Capture the cell that displays the provided text and extract its (X, Y) central coordinate. 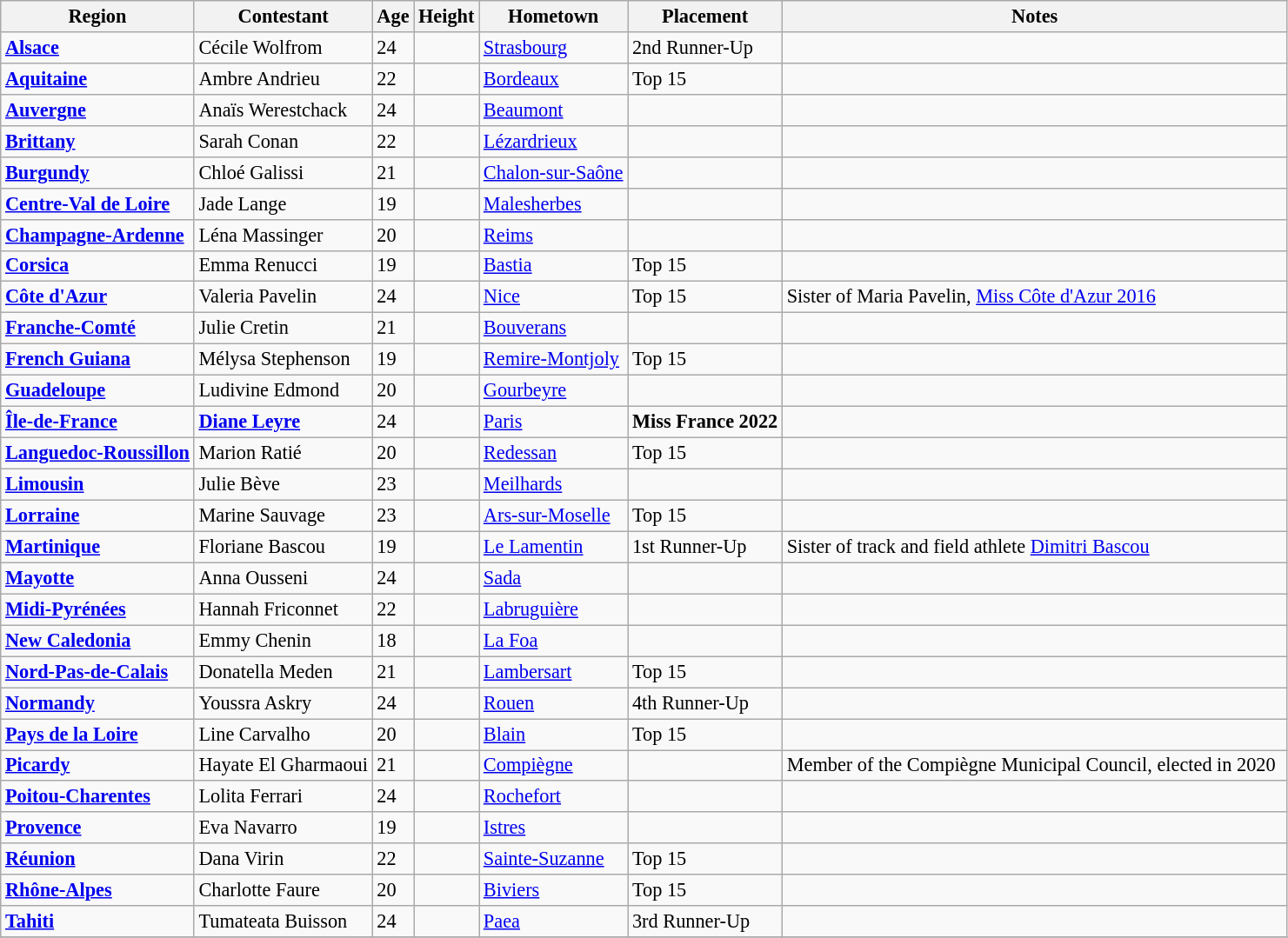
Istres (553, 828)
Poitou-Charentes (97, 796)
Centre-Val de Loire (97, 203)
Marine Sauvage (284, 516)
Mélysa Stephenson (284, 360)
Region (97, 17)
Bastia (553, 266)
Nord-Pas-de-Calais (97, 672)
Alsace (97, 48)
Rhône-Alpes (97, 890)
New Caledonia (97, 641)
Midi-Pyrénées (97, 609)
Strasbourg (553, 48)
Lorraine (97, 516)
Tahiti (97, 921)
Paris (553, 422)
Hannah Friconnet (284, 609)
Réunion (97, 859)
Franche-Comté (97, 329)
Sister of track and field athlete Dimitri Bascou (1034, 547)
Le Lamentin (553, 547)
Rouen (553, 703)
Ambre Andrieu (284, 78)
Chalon-sur-Saône (553, 172)
Sarah Conan (284, 141)
Lambersart (553, 672)
Hometown (553, 17)
Pays de la Loire (97, 734)
Sainte-Suzanne (553, 859)
Bouverans (553, 329)
Nice (553, 297)
Notes (1034, 17)
Floriane Bascou (284, 547)
Sada (553, 578)
Cécile Wolfrom (284, 48)
Beaumont (553, 110)
Labruguière (553, 609)
Youssra Askry (284, 703)
Diane Leyre (284, 422)
Rochefort (553, 796)
Jade Lange (284, 203)
Picardy (97, 765)
Contestant (284, 17)
Ars-sur-Moselle (553, 516)
Height (447, 17)
Côte d'Azur (97, 297)
Tumateata Buisson (284, 921)
Emmy Chenin (284, 641)
Auvergne (97, 110)
Guadeloupe (97, 391)
Léna Massinger (284, 235)
Placement (705, 17)
Donatella Meden (284, 672)
Dana Virin (284, 859)
Normandy (97, 703)
Julie Bève (284, 484)
Line Carvalho (284, 734)
2nd Runner-Up (705, 48)
Mayotte (97, 578)
Gourbeyre (553, 391)
Anna Ousseni (284, 578)
Emma Renucci (284, 266)
Redessan (553, 453)
Lolita Ferrari (284, 796)
Malesherbes (553, 203)
Reims (553, 235)
Sister of Maria Pavelin, Miss Côte d'Azur 2016 (1034, 297)
Ludivine Edmond (284, 391)
Blain (553, 734)
Lézardrieux (553, 141)
Julie Cretin (284, 329)
Champagne-Ardenne (97, 235)
Limousin (97, 484)
Meilhards (553, 484)
Corsica (97, 266)
Remire-Montjoly (553, 360)
1st Runner-Up (705, 547)
Aquitaine (97, 78)
3rd Runner-Up (705, 921)
Eva Navarro (284, 828)
Burgundy (97, 172)
Chloé Galissi (284, 172)
Hayate El Gharmaoui (284, 765)
Biviers (553, 890)
La Foa (553, 641)
Miss France 2022 (705, 422)
Age (393, 17)
Charlotte Faure (284, 890)
Valeria Pavelin (284, 297)
French Guiana (97, 360)
Languedoc-Roussillon (97, 453)
Brittany (97, 141)
Île-de-France (97, 422)
Marion Ratié (284, 453)
Member of the Compiègne Municipal Council, elected in 2020 (1034, 765)
4th Runner-Up (705, 703)
Compiègne (553, 765)
Martinique (97, 547)
Provence (97, 828)
Bordeaux (553, 78)
18 (393, 641)
Anaïs Werestchack (284, 110)
Paea (553, 921)
